Search for the cell housing the specified text and yield its (X, Y) center coordinate. 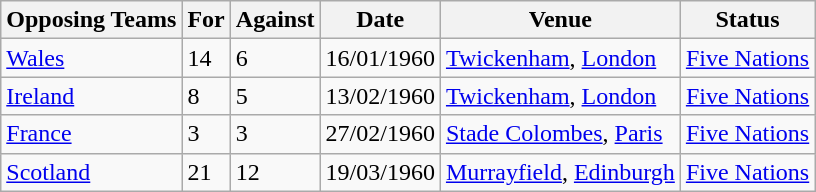
Stade Colombes, Paris (560, 134)
6 (275, 58)
Status (747, 20)
Date (380, 20)
Opposing Teams (92, 20)
16/01/1960 (380, 58)
12 (275, 172)
Venue (560, 20)
Ireland (92, 96)
21 (206, 172)
Wales (92, 58)
13/02/1960 (380, 96)
France (92, 134)
14 (206, 58)
19/03/1960 (380, 172)
Against (275, 20)
5 (275, 96)
For (206, 20)
27/02/1960 (380, 134)
Murrayfield, Edinburgh (560, 172)
Scotland (92, 172)
8 (206, 96)
